Detect which cell encompasses the target text, then output its [X, Y] center coordinate. 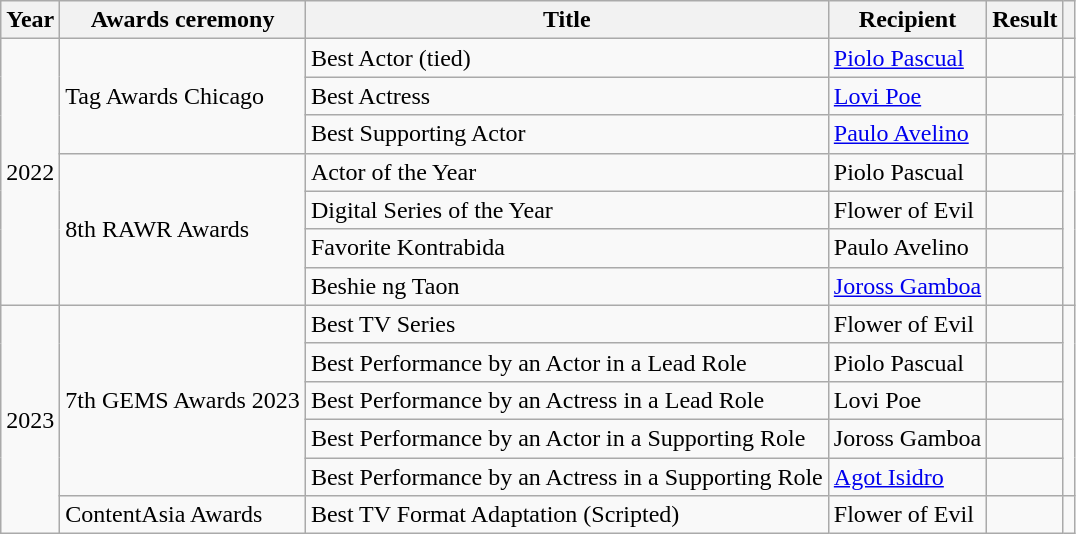
Agot Isidro [907, 477]
Tag Awards Chicago [183, 96]
Best Performance by an Actor in a Lead Role [566, 362]
Best TV Series [566, 324]
ContentAsia Awards [183, 515]
Actor of the Year [566, 172]
Best Actor (tied) [566, 58]
7th GEMS Awards 2023 [183, 400]
Awards ceremony [183, 20]
2023 [30, 419]
Best TV Format Adaptation (Scripted) [566, 515]
Best Supporting Actor [566, 134]
Recipient [907, 20]
Favorite Kontrabida [566, 248]
Result [1025, 20]
Best Actress [566, 96]
8th RAWR Awards [183, 229]
Beshie ng Taon [566, 286]
2022 [30, 172]
Best Performance by an Actress in a Supporting Role [566, 477]
Best Performance by an Actress in a Lead Role [566, 400]
Year [30, 20]
Digital Series of the Year [566, 210]
Best Performance by an Actor in a Supporting Role [566, 438]
Title [566, 20]
